Determine the (X, Y) coordinate at the center of the cell enclosing the given text.  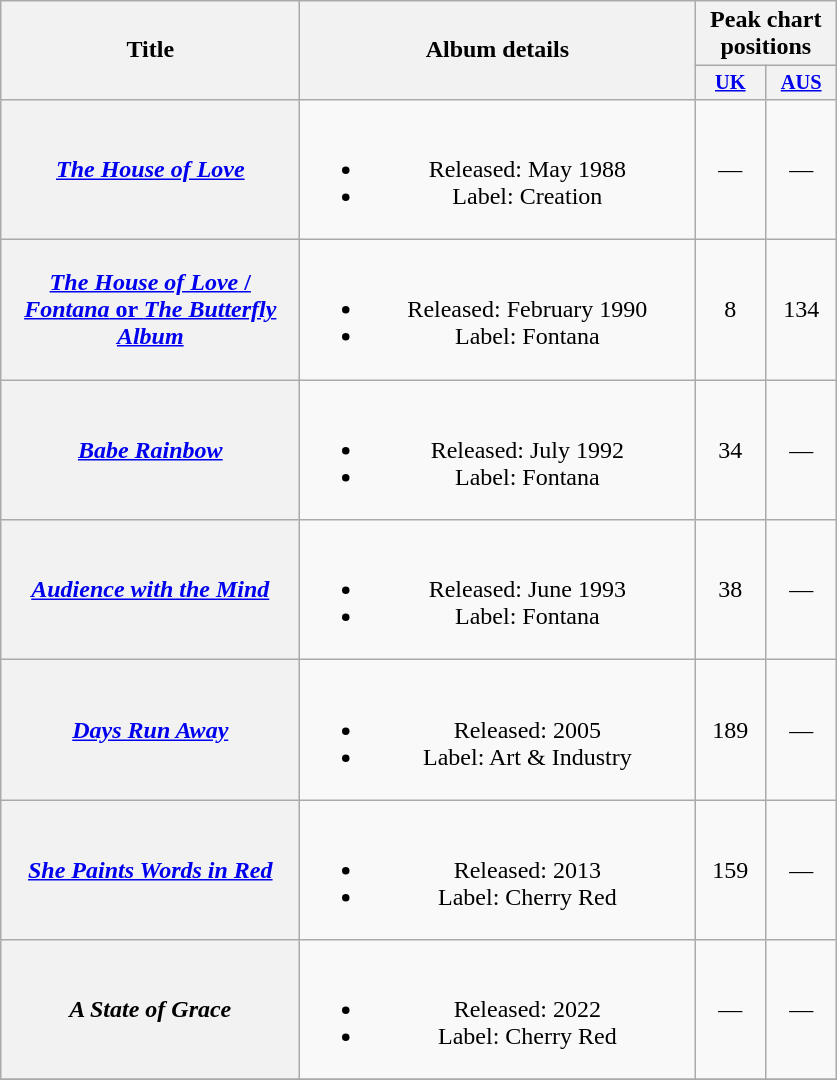
Audience with the Mind (150, 590)
She Paints Words in Red (150, 870)
Released: 2005Label: Art & Industry (498, 730)
A State of Grace (150, 1010)
34 (730, 450)
159 (730, 870)
Released: June 1993Label: Fontana (498, 590)
Babe Rainbow (150, 450)
Released: 2013Label: Cherry Red (498, 870)
Released: July 1992Label: Fontana (498, 450)
Peak chartpositions (766, 34)
38 (730, 590)
Album details (498, 50)
The House of Love / Fontana or The Butterfly Album (150, 310)
AUS (802, 83)
134 (802, 310)
The House of Love (150, 169)
Released: May 1988Label: Creation (498, 169)
UK (730, 83)
Title (150, 50)
Released: February 1990Label: Fontana (498, 310)
Days Run Away (150, 730)
189 (730, 730)
8 (730, 310)
Released: 2022Label: Cherry Red (498, 1010)
